Return the [X, Y] coordinate for the center point of the cell that contains the specified text.  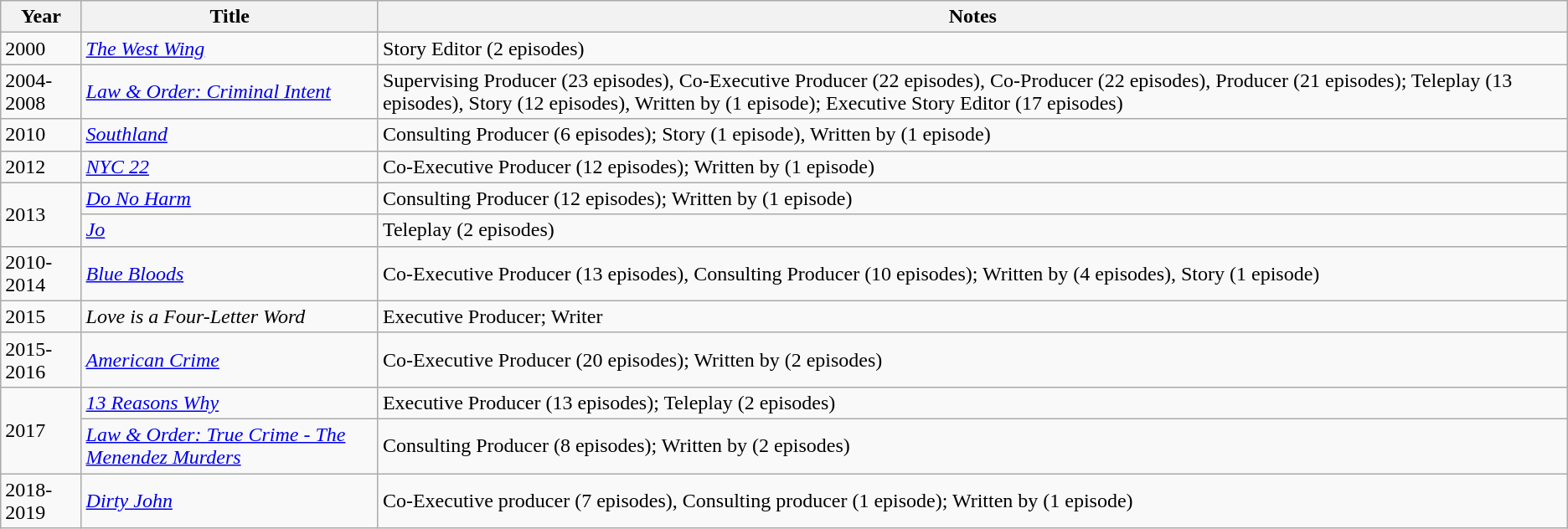
2010-2014 [41, 273]
NYC 22 [230, 167]
Law & Order: Criminal Intent [230, 92]
2013 [41, 214]
2000 [41, 49]
Blue Bloods [230, 273]
Co-Executive Producer (20 episodes); Written by (2 episodes) [972, 360]
Teleplay (2 episodes) [972, 230]
Notes [972, 17]
Consulting Producer (12 episodes); Written by (1 episode) [972, 198]
Co-Executive Producer (12 episodes); Written by (1 episode) [972, 167]
Co-Executive Producer (13 episodes), Consulting Producer (10 episodes); Written by (4 episodes), Story (1 episode) [972, 273]
Jo [230, 230]
2015-2016 [41, 360]
American Crime [230, 360]
Consulting Producer (8 episodes); Written by (2 episodes) [972, 445]
Southland [230, 135]
Consulting Producer (6 episodes); Story (1 episode), Written by (1 episode) [972, 135]
13 Reasons Why [230, 403]
2017 [41, 430]
2012 [41, 167]
Do No Harm [230, 198]
Executive Producer; Writer [972, 316]
The West Wing [230, 49]
Dirty John [230, 501]
Title [230, 17]
2010 [41, 135]
Executive Producer (13 episodes); Teleplay (2 episodes) [972, 403]
Co-Executive producer (7 episodes), Consulting producer (1 episode); Written by (1 episode) [972, 501]
2015 [41, 316]
2018-2019 [41, 501]
2004-2008 [41, 92]
Story Editor (2 episodes) [972, 49]
Law & Order: True Crime - The Menendez Murders [230, 445]
Love is a Four-Letter Word [230, 316]
Year [41, 17]
